Return (x, y) of the center of cell containing provided text 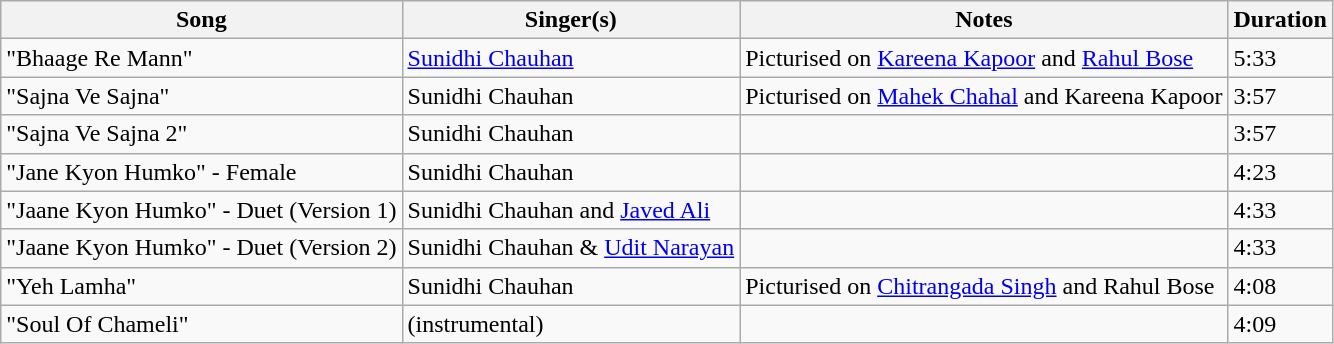
4:09 (1280, 324)
(instrumental) (571, 324)
Sunidhi Chauhan & Udit Narayan (571, 248)
"Sajna Ve Sajna" (202, 96)
Notes (984, 20)
"Soul Of Chameli" (202, 324)
"Jaane Kyon Humko" - Duet (Version 1) (202, 210)
"Bhaage Re Mann" (202, 58)
Sunidhi Chauhan and Javed Ali (571, 210)
5:33 (1280, 58)
"Yeh Lamha" (202, 286)
"Jaane Kyon Humko" - Duet (Version 2) (202, 248)
Duration (1280, 20)
4:23 (1280, 172)
"Sajna Ve Sajna 2" (202, 134)
Picturised on Mahek Chahal and Kareena Kapoor (984, 96)
"Jane Kyon Humko" - Female (202, 172)
Picturised on Chitrangada Singh and Rahul Bose (984, 286)
Singer(s) (571, 20)
Picturised on Kareena Kapoor and Rahul Bose (984, 58)
4:08 (1280, 286)
Song (202, 20)
